Scan for the cell matching the given text and deliver its (x, y) coordinate at center. 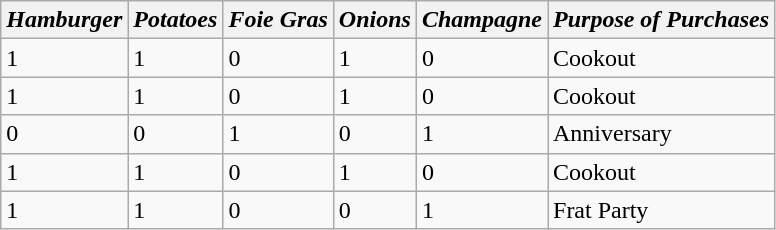
Onions (374, 20)
Potatoes (176, 20)
Purpose of Purchases (662, 20)
Frat Party (662, 210)
Hamburger (64, 20)
Champagne (482, 20)
Anniversary (662, 134)
Foie Gras (278, 20)
